Identify which cell holds the provided text, then report its (x, y) central coordinate. 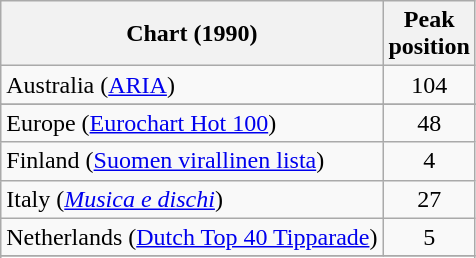
Netherlands (Dutch Top 40 Tipparade) (192, 237)
Australia (ARIA) (192, 85)
Peakposition (429, 34)
Chart (1990) (192, 34)
Finland (Suomen virallinen lista) (192, 161)
Europe (Eurochart Hot 100) (192, 123)
104 (429, 85)
5 (429, 237)
27 (429, 199)
4 (429, 161)
48 (429, 123)
Italy (Musica e dischi) (192, 199)
